From the cell containing the given text, extract its center point as [x, y] coordinate. 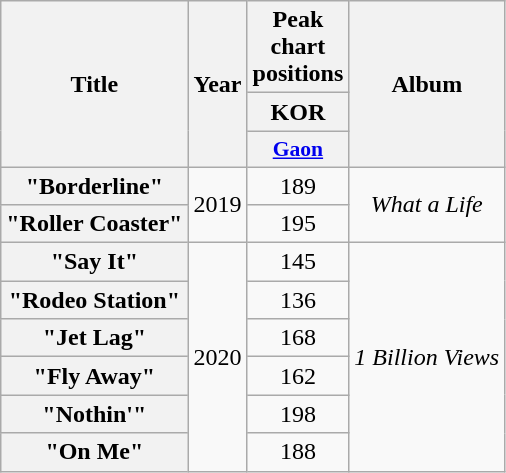
Gaon [298, 149]
145 [298, 262]
What a Life [427, 204]
2019 [218, 204]
198 [298, 414]
Title [94, 84]
"Borderline" [94, 185]
"Jet Lag" [94, 338]
"Say It" [94, 262]
2020 [218, 357]
136 [298, 300]
"Rodeo Station" [94, 300]
"On Me" [94, 452]
168 [298, 338]
Year [218, 84]
195 [298, 224]
162 [298, 376]
189 [298, 185]
188 [298, 452]
Album [427, 84]
"Fly Away" [94, 376]
"Roller Coaster" [94, 224]
KOR [298, 112]
"Nothin'" [94, 414]
1 Billion Views [427, 357]
Peak chart positions [298, 47]
